Search for the cell housing the specified text and yield its [X, Y] center coordinate. 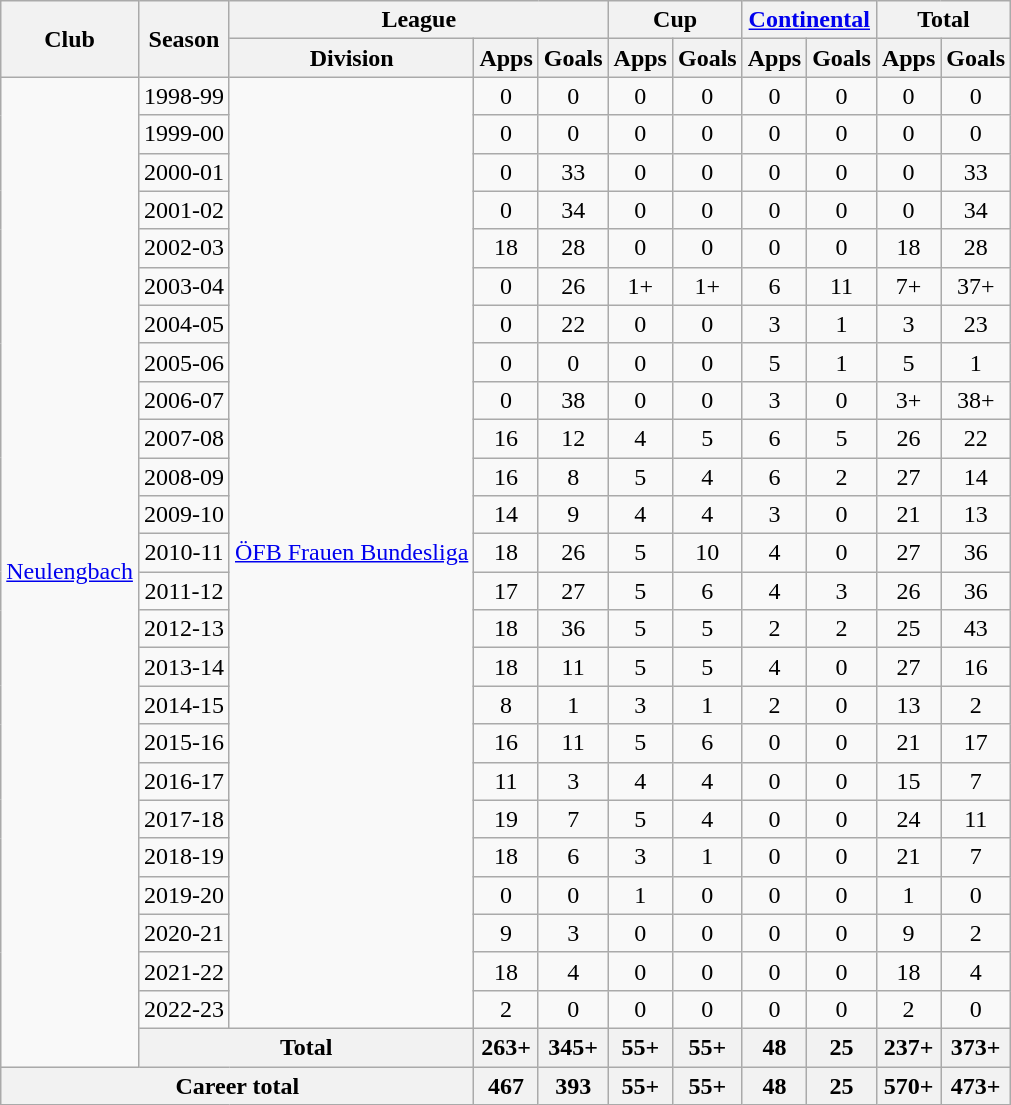
43 [976, 629]
2009-10 [184, 515]
2010-11 [184, 553]
ÖFB Frauen Bundesliga [351, 553]
10 [707, 553]
373+ [976, 1047]
2013-14 [184, 667]
24 [908, 819]
38+ [976, 400]
37+ [976, 286]
2001-02 [184, 210]
2008-09 [184, 477]
2021-22 [184, 971]
2005-06 [184, 362]
2000-01 [184, 172]
2020-21 [184, 933]
2007-08 [184, 438]
2004-05 [184, 324]
570+ [908, 1085]
467 [506, 1085]
2015-16 [184, 743]
1999-00 [184, 134]
15 [908, 781]
Career total [238, 1085]
2003-04 [184, 286]
38 [573, 400]
2017-18 [184, 819]
Neulengbach [70, 572]
Continental [809, 20]
2002-03 [184, 248]
1998-99 [184, 96]
473+ [976, 1085]
23 [976, 324]
2012-13 [184, 629]
Division [351, 58]
12 [573, 438]
393 [573, 1085]
Club [70, 39]
2006-07 [184, 400]
237+ [908, 1047]
2022-23 [184, 1009]
Cup [675, 20]
19 [506, 819]
2018-19 [184, 857]
7+ [908, 286]
League [418, 20]
2011-12 [184, 591]
2014-15 [184, 705]
345+ [573, 1047]
2019-20 [184, 895]
3+ [908, 400]
263+ [506, 1047]
2016-17 [184, 781]
Season [184, 39]
